Extract the (x, y) coordinate from the center of the cell holding the provided text.  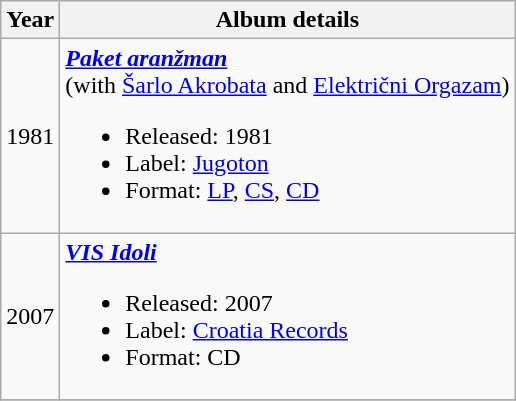
2007 (30, 316)
VIS IdoliReleased: 2007Label: Croatia RecordsFormat: CD (288, 316)
Paket aranžman(with Šarlo Akrobata and Električni Orgazam)Released: 1981Label: JugotonFormat: LP, CS, CD (288, 136)
Year (30, 20)
Album details (288, 20)
1981 (30, 136)
